Identify which cell holds the provided text, then report its [X, Y] central coordinate. 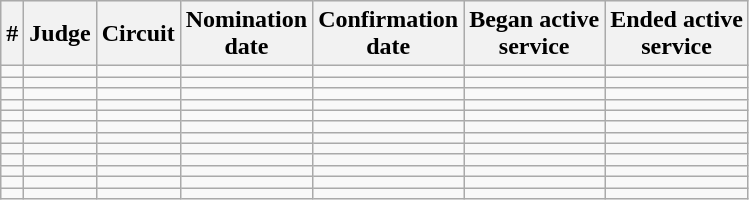
Began activeservice [534, 34]
Judge [60, 34]
Circuit [138, 34]
# [12, 34]
Nominationdate [246, 34]
Confirmationdate [388, 34]
Ended activeservice [677, 34]
